Find where the given text appears and provide that cell's center as [X, Y] coordinate. 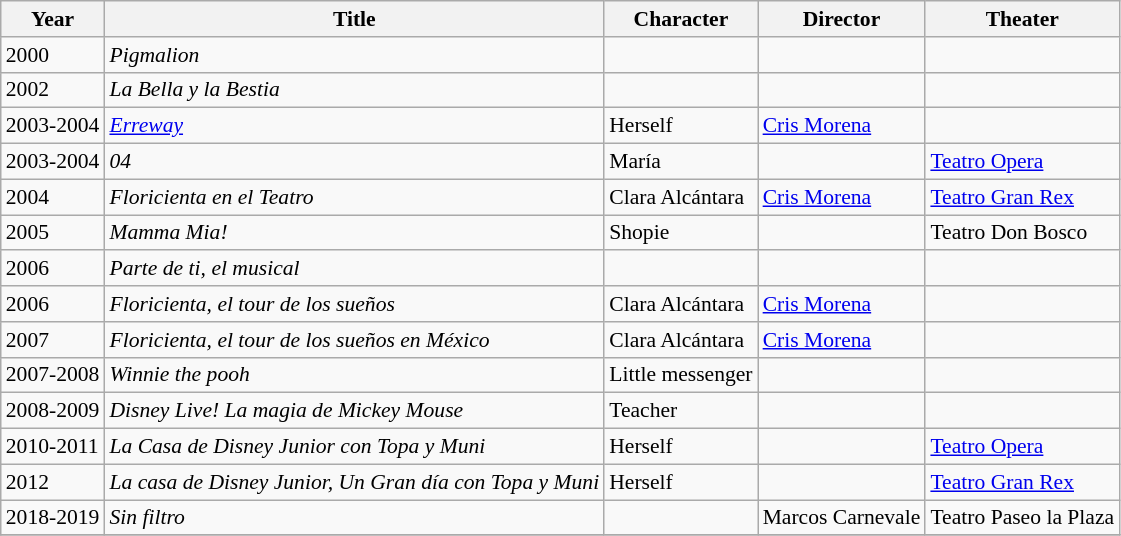
04 [354, 162]
Teatro Don Bosco [1022, 233]
Teacher [680, 411]
Mamma Mia! [354, 233]
2005 [53, 233]
Floricienta en el Teatro [354, 197]
Floricienta, el tour de los sueños [354, 304]
Pigmalion [354, 55]
2007 [53, 340]
2012 [53, 482]
Shopie [680, 233]
Theater [1022, 19]
2008-2009 [53, 411]
Little messenger [680, 375]
La casa de Disney Junior, Un Gran día con Topa y Muni [354, 482]
Erreway [354, 126]
Title [354, 19]
Marcos Carnevale [842, 518]
2002 [53, 90]
Floricienta, el tour de los sueños en México [354, 340]
2000 [53, 55]
Disney Live! La magia de Mickey Mouse [354, 411]
2007-2008 [53, 375]
La Casa de Disney Junior con Topa y Muni [354, 447]
Teatro Paseo la Plaza [1022, 518]
Director [842, 19]
Character [680, 19]
Year [53, 19]
Parte de ti, el musical [354, 269]
2004 [53, 197]
María [680, 162]
2018-2019 [53, 518]
2010-2011 [53, 447]
Winnie the pooh [354, 375]
Sin filtro [354, 518]
La Bella y la Bestia [354, 90]
